Scan for the cell matching the given text and deliver its [x, y] coordinate at center. 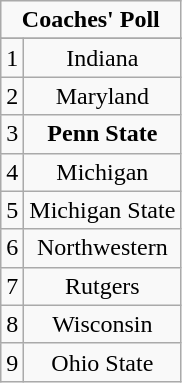
Indiana [102, 58]
Maryland [102, 96]
4 [12, 172]
1 [12, 58]
Michigan State [102, 210]
5 [12, 210]
9 [12, 362]
8 [12, 324]
Coaches' Poll [91, 20]
2 [12, 96]
6 [12, 248]
Rutgers [102, 286]
Ohio State [102, 362]
Penn State [102, 134]
Michigan [102, 172]
3 [12, 134]
Northwestern [102, 248]
Wisconsin [102, 324]
7 [12, 286]
